Output the [X, Y] coordinate of the center of the cell containing the given text.  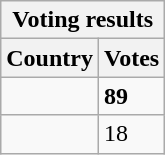
Country [50, 58]
18 [131, 134]
Voting results [83, 20]
Votes [131, 58]
89 [131, 96]
